Detect which cell encompasses the target text, then output its [X, Y] center coordinate. 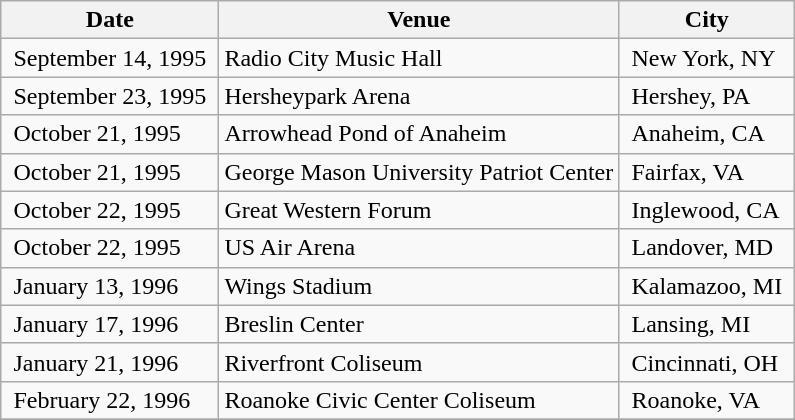
Breslin Center [419, 324]
New York, NY [707, 58]
Hersheypark Arena [419, 96]
January 17, 1996 [110, 324]
Inglewood, CA [707, 210]
September 23, 1995 [110, 96]
Date [110, 20]
Hershey, PA [707, 96]
Radio City Music Hall [419, 58]
January 21, 1996 [110, 362]
Arrowhead Pond of Anaheim [419, 134]
Venue [419, 20]
Great Western Forum [419, 210]
Landover, MD [707, 248]
US Air Arena [419, 248]
Cincinnati, OH [707, 362]
Anaheim, CA [707, 134]
George Mason University Patriot Center [419, 172]
Kalamazoo, MI [707, 286]
Lansing, MI [707, 324]
Wings Stadium [419, 286]
January 13, 1996 [110, 286]
Roanoke Civic Center Coliseum [419, 400]
February 22, 1996 [110, 400]
Roanoke, VA [707, 400]
City [707, 20]
September 14, 1995 [110, 58]
Riverfront Coliseum [419, 362]
Fairfax, VA [707, 172]
